Detect which cell encompasses the target text, then output its (X, Y) center coordinate. 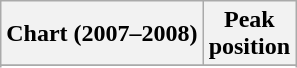
Chart (2007–2008) (102, 34)
Peakposition (249, 34)
